Pinpoint the cell where the given text exists, returning its [x, y] midpoint coordinate. 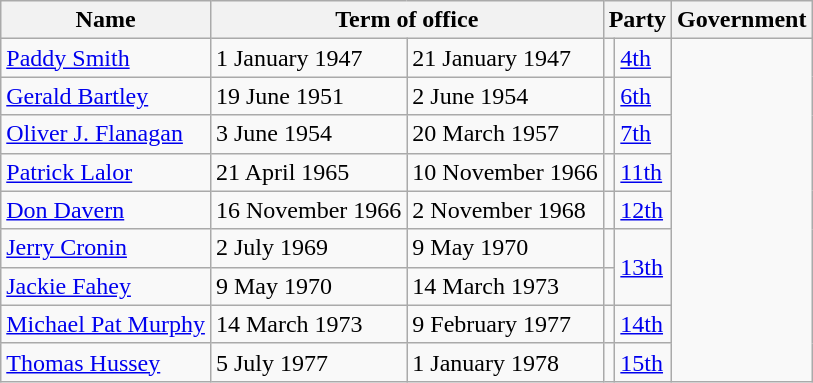
19 June 1951 [308, 96]
9 February 1977 [505, 324]
Patrick Lalor [106, 172]
10 November 1966 [505, 172]
4th [644, 58]
Jackie Fahey [106, 286]
12th [644, 210]
20 March 1957 [505, 134]
Paddy Smith [106, 58]
Michael Pat Murphy [106, 324]
Term of office [406, 20]
Don Davern [106, 210]
13th [644, 267]
1 January 1978 [505, 362]
Jerry Cronin [106, 248]
Oliver J. Flanagan [106, 134]
21 January 1947 [505, 58]
5 July 1977 [308, 362]
1 January 1947 [308, 58]
2 November 1968 [505, 210]
Party [637, 20]
3 June 1954 [308, 134]
Name [106, 20]
Thomas Hussey [106, 362]
15th [644, 362]
Gerald Bartley [106, 96]
2 July 1969 [308, 248]
14th [644, 324]
6th [644, 96]
16 November 1966 [308, 210]
Government [742, 20]
7th [644, 134]
2 June 1954 [505, 96]
11th [644, 172]
21 April 1965 [308, 172]
